Locate the cell with the specified text and output its [X, Y] center coordinate. 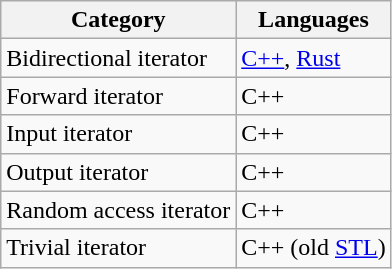
Trivial iterator [118, 248]
Input iterator [118, 134]
Languages [314, 20]
Forward iterator [118, 96]
Category [118, 20]
Output iterator [118, 172]
C++, Rust [314, 58]
Random access iterator [118, 210]
Bidirectional iterator [118, 58]
C++ (old STL) [314, 248]
